Output the [X, Y] coordinate of the center of the cell containing the given text.  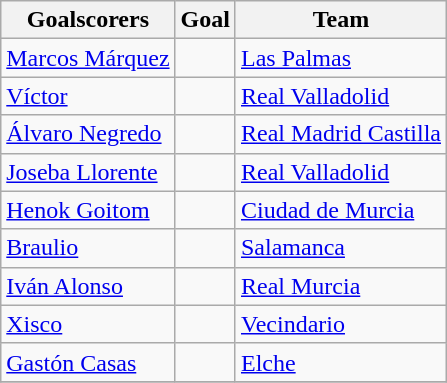
Xisco [88, 324]
Goal [205, 20]
Ciudad de Murcia [340, 210]
Real Murcia [340, 286]
Iván Alonso [88, 286]
Henok Goitom [88, 210]
Álvaro Negredo [88, 134]
Las Palmas [340, 58]
Salamanca [340, 248]
Gastón Casas [88, 362]
Real Madrid Castilla [340, 134]
Elche [340, 362]
Team [340, 20]
Goalscorers [88, 20]
Joseba Llorente [88, 172]
Vecindario [340, 324]
Marcos Márquez [88, 58]
Braulio [88, 248]
Víctor [88, 96]
